Scan for the cell matching the given text and deliver its (x, y) coordinate at center. 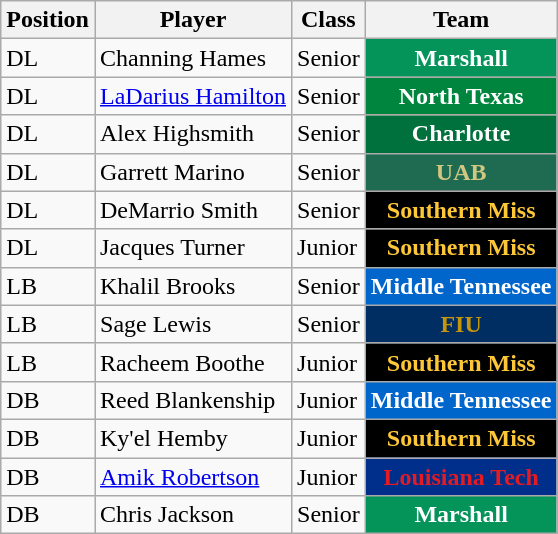
North Texas (461, 96)
UAB (461, 172)
Garrett Marino (192, 172)
Jacques Turner (192, 248)
Player (192, 20)
Khalil Brooks (192, 286)
Alex Highsmith (192, 134)
Position (48, 20)
Channing Hames (192, 58)
DeMarrio Smith (192, 210)
Charlotte (461, 134)
Amik Robertson (192, 477)
Reed Blankenship (192, 400)
FIU (461, 324)
Class (329, 20)
Ky'el Hemby (192, 438)
Racheem Boothe (192, 362)
Louisiana Tech (461, 477)
Sage Lewis (192, 324)
LaDarius Hamilton (192, 96)
Team (461, 20)
Chris Jackson (192, 515)
